Detect which cell encompasses the target text, then output its (x, y) center coordinate. 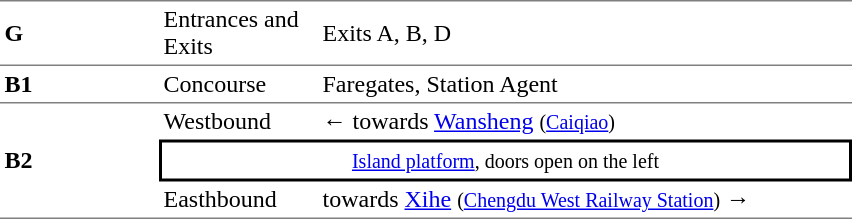
Island platform, doors open on the left (506, 161)
G (80, 33)
Faregates, Station Agent (585, 85)
Entrances and Exits (238, 33)
← towards Wansheng (Caiqiao) (585, 122)
Concourse (238, 85)
Exits A, B, D (585, 33)
Westbound (238, 122)
B1 (80, 85)
